Extract the [X, Y] coordinate from the center of the cell holding the provided text.  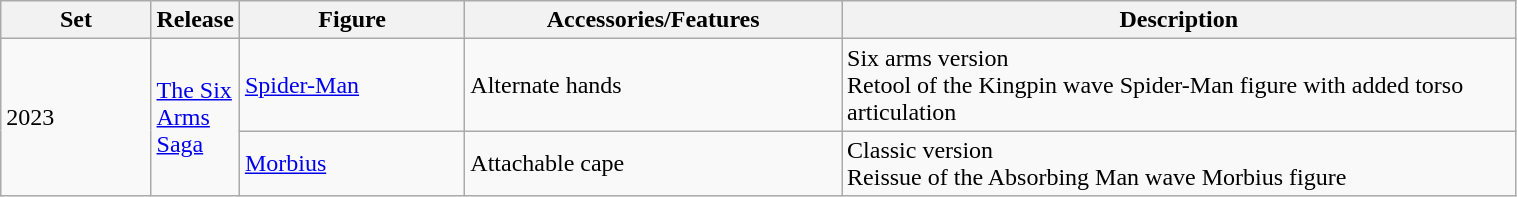
Spider-Man [352, 85]
Six arms versionRetool of the Kingpin wave Spider-Man figure with added torso articulation [1179, 85]
2023 [76, 118]
Set [76, 20]
Attachable cape [654, 164]
The Six Arms Saga [195, 118]
Accessories/Features [654, 20]
Figure [352, 20]
Description [1179, 20]
Release [195, 20]
Classic versionReissue of the Absorbing Man wave Morbius figure [1179, 164]
Alternate hands [654, 85]
Morbius [352, 164]
